Find where the given text appears and provide that cell's center as (X, Y) coordinate. 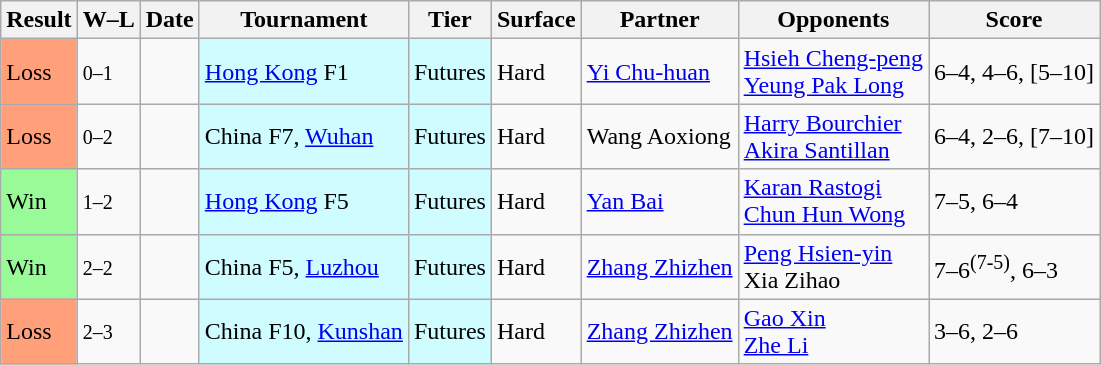
Yi Chu-huan (660, 72)
0–1 (108, 72)
Tier (450, 20)
Partner (660, 20)
Tournament (304, 20)
Hsieh Cheng-peng Yeung Pak Long (833, 72)
Wang Aoxiong (660, 136)
W–L (108, 20)
Yan Bai (660, 202)
Result (39, 20)
Score (1014, 20)
China F10, Kunshan (304, 332)
Opponents (833, 20)
1–2 (108, 202)
7–6(7-5), 6–3 (1014, 266)
Surface (536, 20)
3–6, 2–6 (1014, 332)
7–5, 6–4 (1014, 202)
6–4, 2–6, [7–10] (1014, 136)
0–2 (108, 136)
2–2 (108, 266)
Harry Bourchier Akira Santillan (833, 136)
2–3 (108, 332)
China F5, Luzhou (304, 266)
6–4, 4–6, [5–10] (1014, 72)
Hong Kong F5 (304, 202)
Karan Rastogi Chun Hun Wong (833, 202)
Hong Kong F1 (304, 72)
Date (170, 20)
Gao Xin Zhe Li (833, 332)
China F7, Wuhan (304, 136)
Peng Hsien-yin Xia Zihao (833, 266)
